Output the [x, y] coordinate of the center of the cell containing the given text.  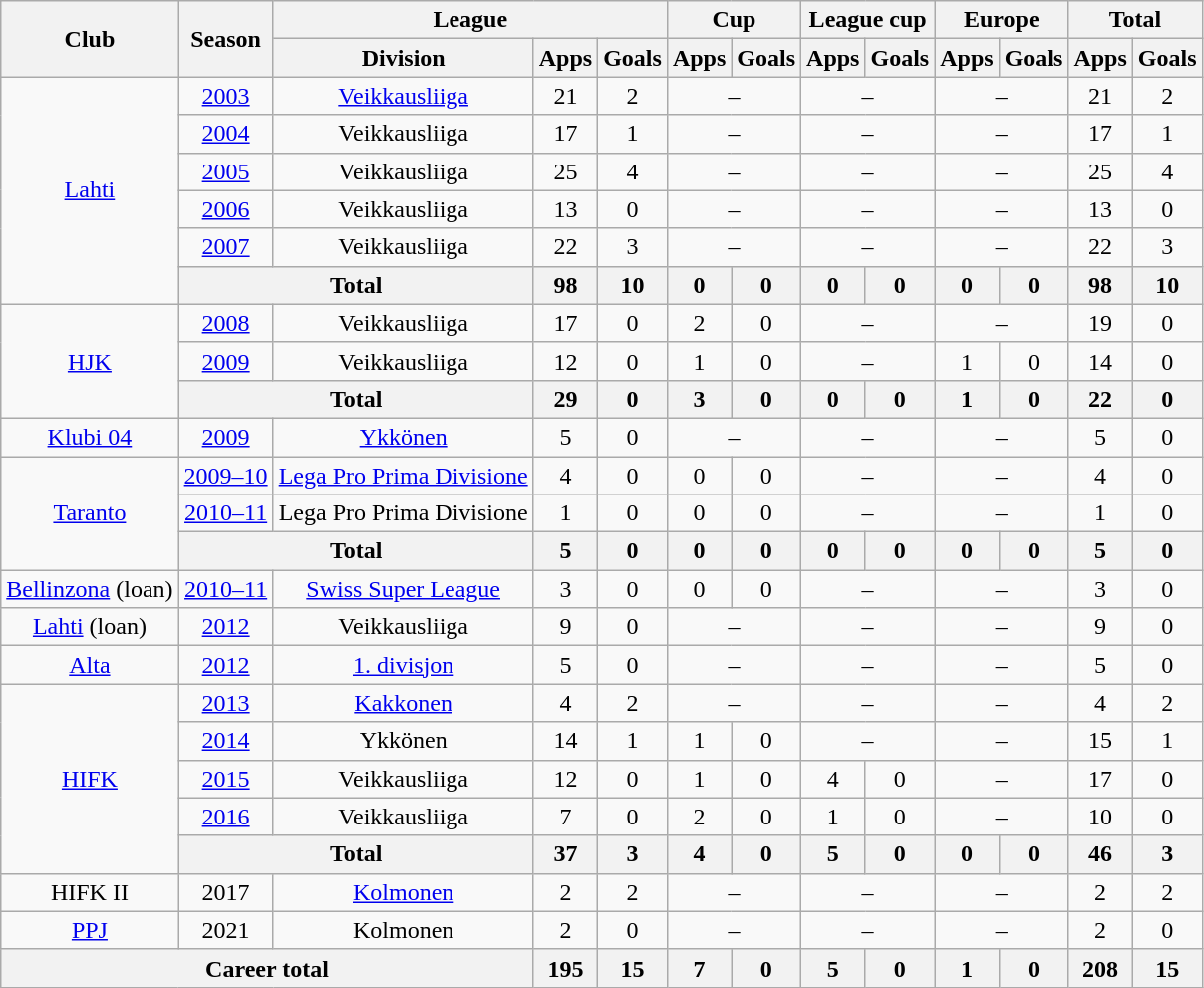
1. divisjon [403, 665]
Cup [734, 20]
Division [403, 58]
2003 [225, 96]
2017 [225, 892]
46 [1100, 854]
208 [1100, 968]
HIFK II [90, 892]
Klubi 04 [90, 437]
Lahti (loan) [90, 627]
2009–10 [225, 476]
29 [565, 399]
Lahti [90, 190]
Career total [267, 968]
2006 [225, 209]
League cup [868, 20]
2005 [225, 171]
Swiss Super League [403, 589]
2008 [225, 323]
19 [1100, 323]
Club [90, 39]
HIFK [90, 779]
League [470, 20]
2015 [225, 779]
PPJ [90, 930]
195 [565, 968]
Bellinzona (loan) [90, 589]
37 [565, 854]
Taranto [90, 513]
Europe [1002, 20]
Alta [90, 665]
Season [225, 39]
2021 [225, 930]
2007 [225, 247]
Kakkonen [403, 703]
2004 [225, 134]
2014 [225, 741]
2016 [225, 817]
2013 [225, 703]
HJK [90, 361]
